Search for the cell housing the specified text and yield its [X, Y] center coordinate. 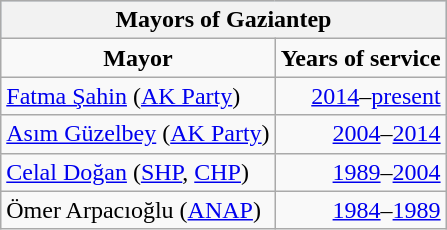
Celal Doğan (SHP, CHP) [138, 172]
2014–present [360, 96]
Fatma Şahin (AK Party) [138, 96]
Mayor [138, 58]
2004–2014 [360, 134]
Years of service [360, 58]
1989–2004 [360, 172]
1984–1989 [360, 210]
Mayors of Gaziantep [224, 20]
Ömer Arpacıoğlu (ANAP) [138, 210]
Asım Güzelbey (AK Party) [138, 134]
